Capture the cell that displays the provided text and extract its [X, Y] central coordinate. 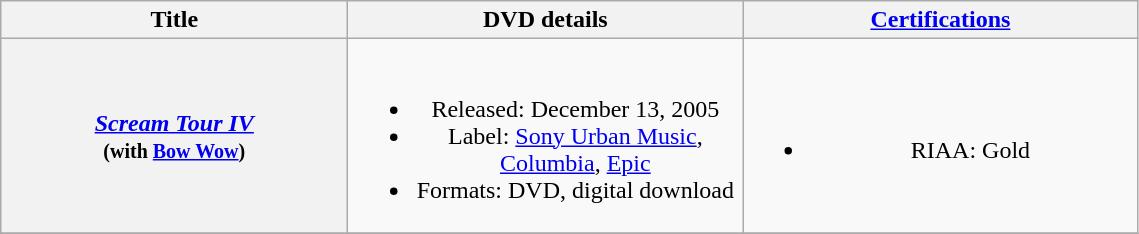
Title [174, 20]
DVD details [546, 20]
RIAA: Gold [940, 136]
Released: December 13, 2005Label: Sony Urban Music, Columbia, EpicFormats: DVD, digital download [546, 136]
Certifications [940, 20]
Scream Tour IV(with Bow Wow) [174, 136]
